Determine the (x, y) coordinate at the center of the cell enclosing the given text.  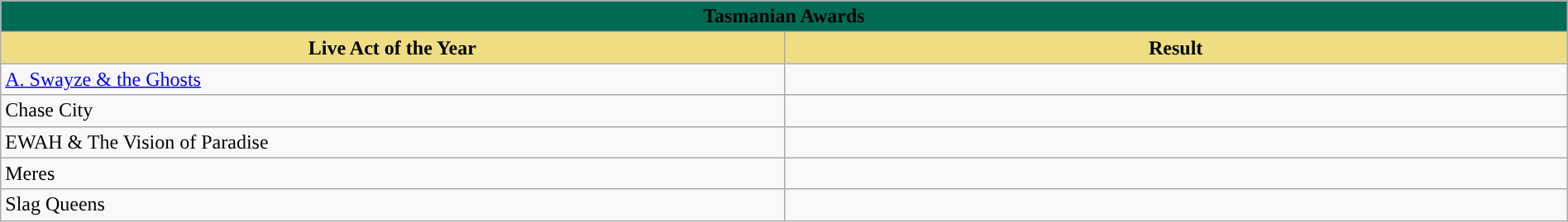
Live Act of the Year (392, 48)
Tasmanian Awards (784, 17)
EWAH & The Vision of Paradise (392, 142)
Slag Queens (392, 205)
A. Swayze & the Ghosts (392, 79)
Result (1176, 48)
Meres (392, 173)
Chase City (392, 111)
